Return the [X, Y] coordinate for the center point of the cell that contains the specified text.  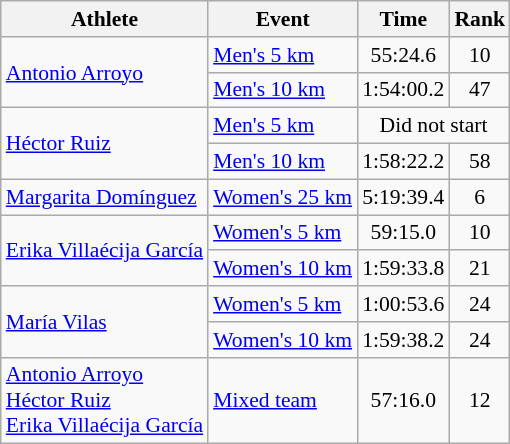
Antonio Arroyo [104, 72]
Héctor Ruiz [104, 144]
57:16.0 [403, 400]
55:24.6 [403, 55]
58 [480, 162]
5:19:39.4 [403, 197]
1:59:38.2 [403, 340]
Did not start [434, 126]
Athlete [104, 19]
Rank [480, 19]
María Vilas [104, 322]
Time [403, 19]
1:00:53.6 [403, 304]
12 [480, 400]
Women's 25 km [282, 197]
47 [480, 90]
Margarita Domínguez [104, 197]
21 [480, 269]
Antonio ArroyoHéctor RuizErika Villaécija García [104, 400]
1:58:22.2 [403, 162]
1:54:00.2 [403, 90]
Mixed team [282, 400]
Event [282, 19]
Erika Villaécija García [104, 250]
6 [480, 197]
1:59:33.8 [403, 269]
59:15.0 [403, 233]
